For the text-containing cell, return its midpoint in [X, Y] coordinate format. 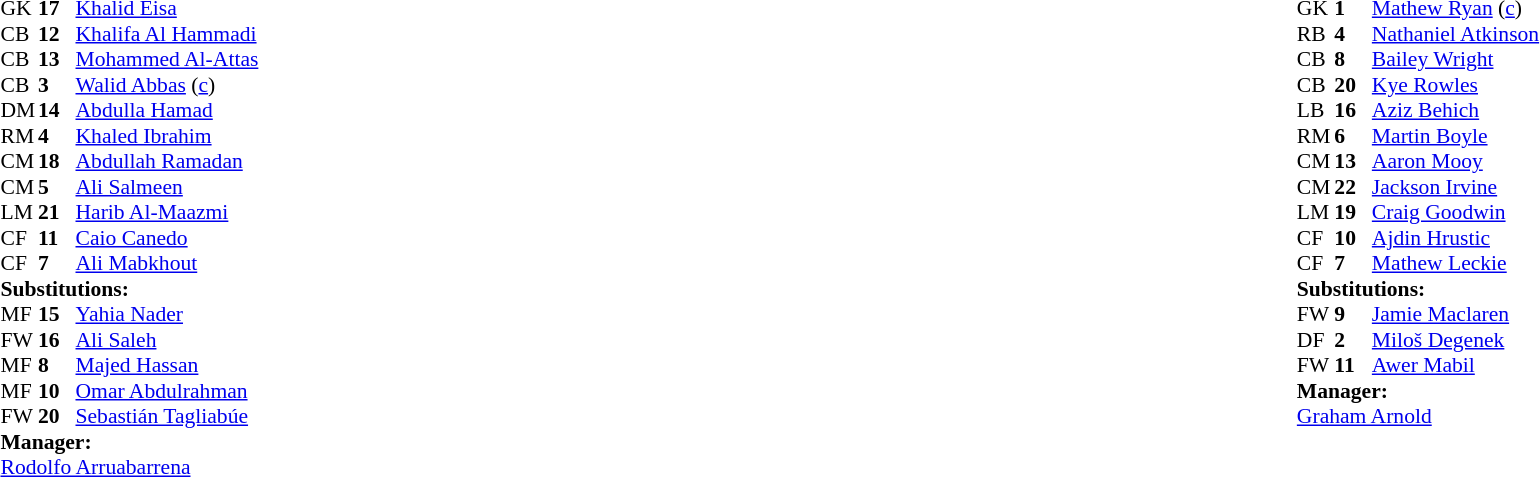
Ali Salmeen [168, 187]
Jackson Irvine [1456, 187]
RB [1316, 34]
Abdulla Hamad [168, 111]
Martin Boyle [1456, 136]
Mohammed Al-Attas [168, 59]
14 [57, 111]
6 [1353, 136]
2 [1353, 340]
Mathew Leckie [1456, 263]
Harib Al-Maazmi [168, 213]
18 [57, 161]
Aziz Behich [1456, 111]
Aaron Mooy [1456, 161]
21 [57, 213]
DF [1316, 340]
Abdullah Ramadan [168, 161]
22 [1353, 187]
Walid Abbas (c) [168, 85]
9 [1353, 315]
Sebastián Tagliabúe [168, 417]
Craig Goodwin [1456, 213]
Miloš Degenek [1456, 340]
Majed Hassan [168, 365]
12 [57, 34]
Bailey Wright [1456, 59]
LB [1316, 111]
5 [57, 187]
Ali Mabkhout [168, 263]
Awer Mabil [1456, 365]
Omar Abdulrahman [168, 391]
19 [1353, 213]
Khalifa Al Hammadi [168, 34]
Caio Canedo [168, 238]
Graham Arnold [1418, 417]
15 [57, 315]
3 [57, 85]
Yahia Nader [168, 315]
Khaled Ibrahim [168, 136]
Ali Saleh [168, 340]
Nathaniel Atkinson [1456, 34]
Ajdin Hrustic [1456, 238]
DM [19, 111]
Jamie Maclaren [1456, 315]
Kye Rowles [1456, 85]
